From the cell containing the given text, extract its center point as (x, y) coordinate. 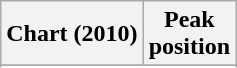
Chart (2010) (72, 34)
Peak position (189, 34)
